Identify which cell holds the provided text, then report its [X, Y] central coordinate. 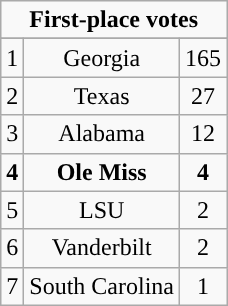
165 [204, 58]
7 [12, 286]
5 [12, 210]
LSU [102, 210]
First-place votes [114, 20]
Georgia [102, 58]
3 [12, 134]
South Carolina [102, 286]
6 [12, 248]
Ole Miss [102, 172]
12 [204, 134]
Alabama [102, 134]
Vanderbilt [102, 248]
Texas [102, 96]
27 [204, 96]
